Output the (x, y) coordinate of the center of the cell containing the given text.  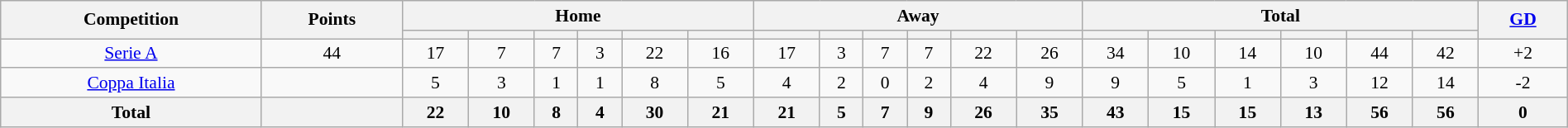
Away (918, 16)
12 (1379, 83)
34 (1116, 53)
43 (1116, 112)
30 (655, 112)
Competition (131, 20)
GD (1523, 20)
42 (1446, 53)
35 (1049, 112)
13 (1313, 112)
Coppa Italia (131, 83)
Serie A (131, 53)
Points (332, 20)
Home (579, 16)
16 (720, 53)
+2 (1523, 53)
-2 (1523, 83)
